Return (X, Y) of the center of cell containing provided text 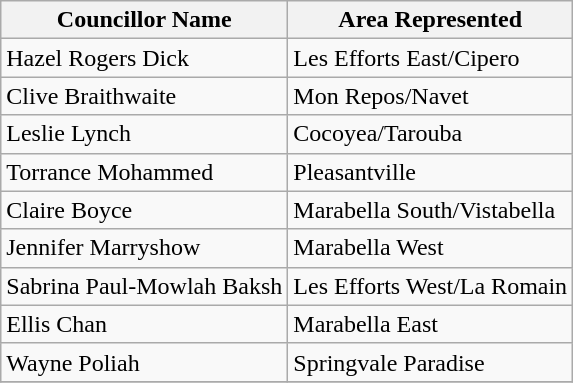
Wayne Poliah (144, 362)
Marabella South/Vistabella (430, 210)
Area Represented (430, 20)
Councillor Name (144, 20)
Clive Braithwaite (144, 96)
Claire Boyce (144, 210)
Les Efforts West/La Romain (430, 286)
Jennifer Marryshow (144, 248)
Springvale Paradise (430, 362)
Leslie Lynch (144, 134)
Ellis Chan (144, 324)
Marabella East (430, 324)
Torrance Mohammed (144, 172)
Cocoyea/Tarouba (430, 134)
Mon Repos/Navet (430, 96)
Sabrina Paul-Mowlah Baksh (144, 286)
Hazel Rogers Dick (144, 58)
Pleasantville (430, 172)
Marabella West (430, 248)
Les Efforts East/Cipero (430, 58)
